From the cell containing the given text, extract its center point as (X, Y) coordinate. 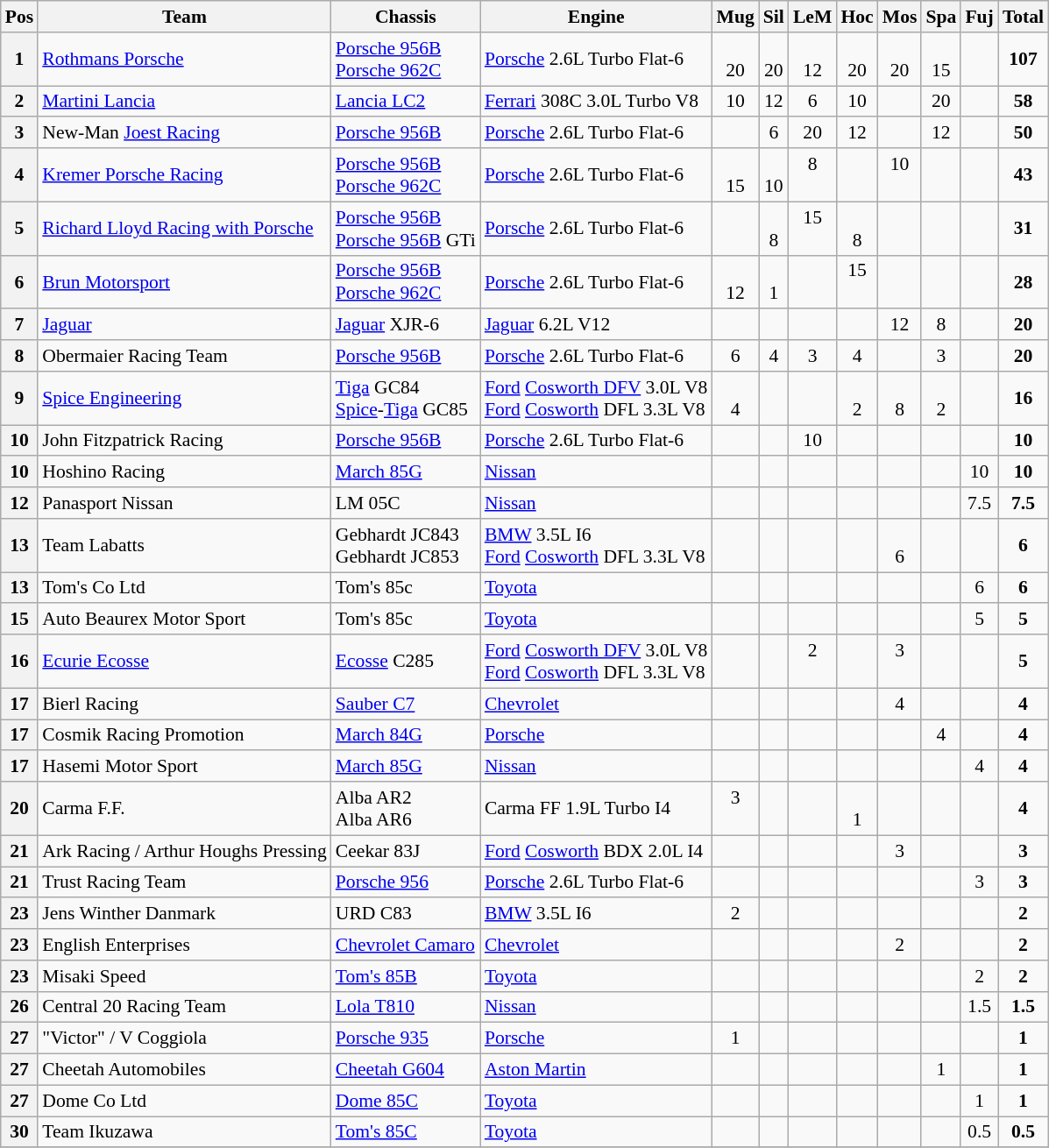
Ark Racing / Arthur Houghs Pressing (184, 851)
Obermaier Racing Team (184, 356)
Lola T810 (406, 1007)
Chevrolet Camaro (406, 945)
Ecurie Ecosse (184, 661)
Porsche 956BPorsche 956B GTi (406, 228)
Gebhardt JC843Gebhardt JC853 (406, 545)
26 (19, 1007)
Porsche 956 (406, 882)
50 (1024, 133)
"Victor" / V Coggiola (184, 1038)
URD C83 (406, 914)
BMW 3.5L I6 (596, 914)
Pos (19, 17)
7 (19, 325)
Misaki Speed (184, 976)
9 (19, 398)
Hoshino Racing (184, 472)
Team (184, 17)
Aston Martin (596, 1070)
58 (1024, 102)
Mos (900, 17)
31 (1024, 228)
Mug (734, 17)
New-Man Joest Racing (184, 133)
Rothmans Porsche (184, 60)
Porsche 935 (406, 1038)
Jaguar (184, 325)
LeM (812, 17)
Sauber C7 (406, 704)
Richard Lloyd Racing with Porsche (184, 228)
Tom's Co Ltd (184, 588)
LM 05C (406, 503)
Lancia LC2 (406, 102)
Ecosse C285 (406, 661)
Dome Co Ltd (184, 1101)
43 (1024, 175)
Brun Motorsport (184, 282)
Bierl Racing (184, 704)
Central 20 Racing Team (184, 1007)
Sil (774, 17)
Hoc (857, 17)
Tiga GC84Spice-Tiga GC85 (406, 398)
Carma F.F. (184, 808)
Martini Lancia (184, 102)
Cosmik Racing Promotion (184, 735)
Ferrari 308C 3.0L Turbo V8 (596, 102)
Cheetah Automobiles (184, 1070)
Auto Beaurex Motor Sport (184, 620)
Dome 85C (406, 1101)
Chassis (406, 17)
Cheetah G604 (406, 1070)
28 (1024, 282)
Total (1024, 17)
Alba AR2Alba AR6 (406, 808)
Jens Winther Danmark (184, 914)
Jaguar XJR-6 (406, 325)
Jaguar 6.2L V12 (596, 325)
Fuj (980, 17)
30 (19, 1132)
English Enterprises (184, 945)
Spice Engineering (184, 398)
March 84G (406, 735)
Team Ikuzawa (184, 1132)
Kremer Porsche Racing (184, 175)
Trust Racing Team (184, 882)
Hasemi Motor Sport (184, 767)
Team Labatts (184, 545)
107 (1024, 60)
Spa (941, 17)
Panasport Nissan (184, 503)
Ford Cosworth BDX 2.0L I4 (596, 851)
John Fitzpatrick Racing (184, 441)
Carma FF 1.9L Turbo I4 (596, 808)
Ceekar 83J (406, 851)
Tom's 85B (406, 976)
Engine (596, 17)
Tom's 85C (406, 1132)
BMW 3.5L I6Ford Cosworth DFL 3.3L V8 (596, 545)
